Scan for the cell matching the given text and deliver its [X, Y] coordinate at center. 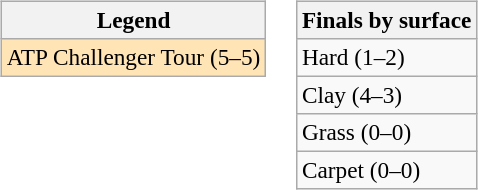
Carpet (0–0) [387, 171]
Finals by surface [387, 20]
Grass (0–0) [387, 133]
Legend [133, 20]
Clay (4–3) [387, 95]
ATP Challenger Tour (5–5) [133, 57]
Hard (1–2) [387, 57]
